Return (X, Y) of the center of cell containing provided text 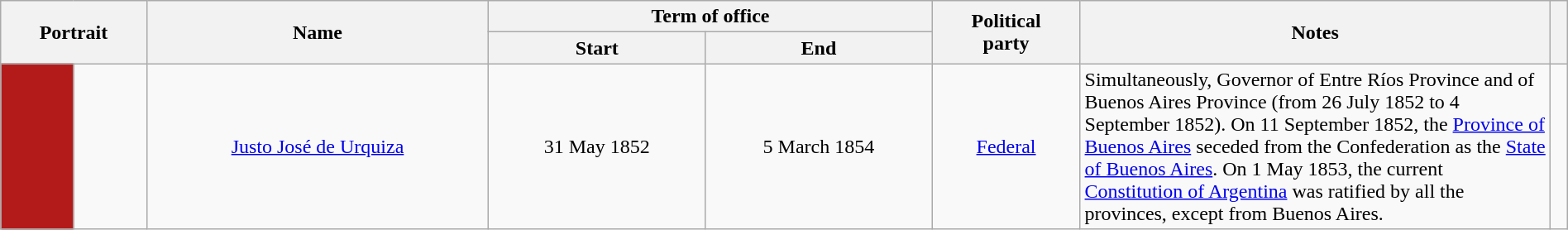
Term of office (710, 17)
Name (318, 32)
End (819, 48)
31 May 1852 (597, 146)
Federal (1006, 146)
5 March 1854 (819, 146)
Start (597, 48)
Notes (1315, 32)
Portrait (74, 32)
Politicalparty (1006, 32)
Justo José de Urquiza (318, 146)
